Detect which cell encompasses the target text, then output its (x, y) center coordinate. 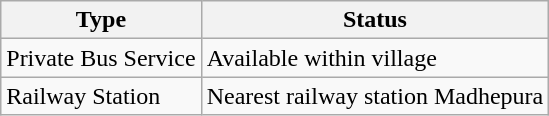
Railway Station (101, 96)
Type (101, 20)
Nearest railway station Madhepura (375, 96)
Private Bus Service (101, 58)
Available within village (375, 58)
Status (375, 20)
